For the text-containing cell, return its midpoint in (X, Y) coordinate format. 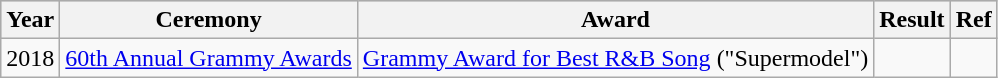
Result (912, 20)
Ceremony (208, 20)
Ref (974, 20)
Grammy Award for Best R&B Song ("Supermodel") (615, 58)
60th Annual Grammy Awards (208, 58)
Year (30, 20)
2018 (30, 58)
Award (615, 20)
